Detect which cell encompasses the target text, then output its [X, Y] center coordinate. 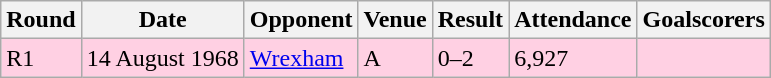
Goalscorers [704, 20]
Attendance [573, 20]
A [395, 58]
Date [162, 20]
Round [41, 20]
6,927 [573, 58]
Opponent [301, 20]
Venue [395, 20]
R1 [41, 58]
Result [470, 20]
0–2 [470, 58]
14 August 1968 [162, 58]
Wrexham [301, 58]
